Output the (X, Y) coordinate of the center of the cell containing the given text.  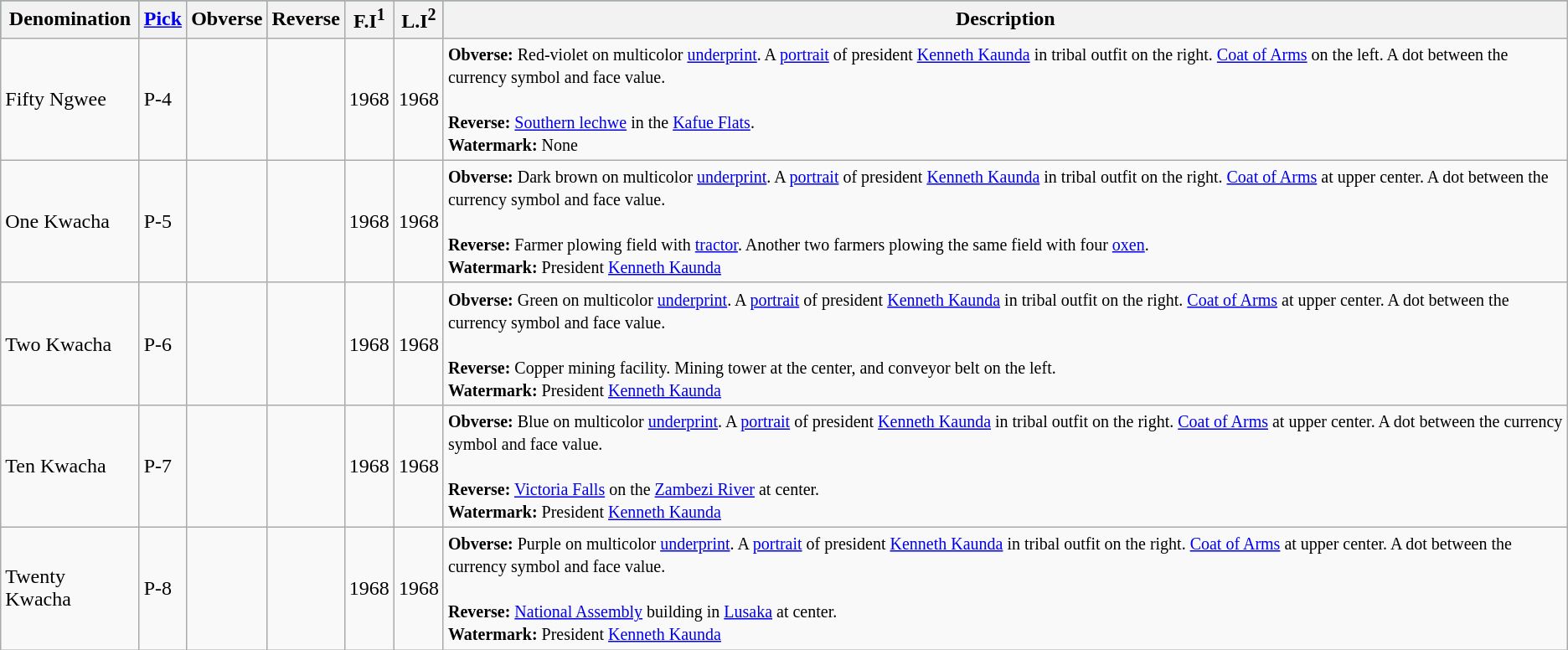
Reverse (306, 20)
P-7 (162, 466)
Pick (162, 20)
Obverse (227, 20)
F.I1 (369, 20)
P-5 (162, 221)
P-8 (162, 589)
Twenty Kwacha (70, 589)
P-4 (162, 99)
L.I2 (419, 20)
Fifty Ngwee (70, 99)
Denomination (70, 20)
Ten Kwacha (70, 466)
One Kwacha (70, 221)
Description (1005, 20)
Two Kwacha (70, 343)
P-6 (162, 343)
